From the cell containing the given text, extract its center point as (x, y) coordinate. 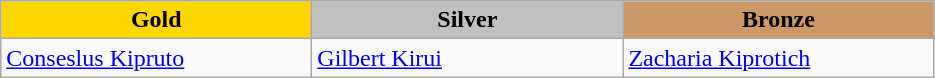
Zacharia Kiprotich (778, 58)
Conseslus Kipruto (156, 58)
Silver (468, 20)
Gold (156, 20)
Gilbert Kirui (468, 58)
Bronze (778, 20)
